Detect which cell encompasses the target text, then output its [x, y] center coordinate. 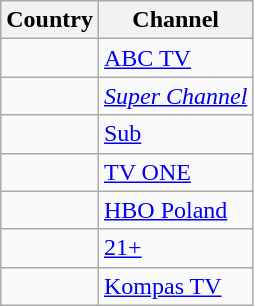
Channel [175, 20]
Country [50, 20]
TV ONE [175, 172]
21+ [175, 248]
Super Channel [175, 96]
Sub [175, 134]
HBO Poland [175, 210]
Kompas TV [175, 286]
ABC TV [175, 58]
